Identify which cell holds the provided text, then report its (x, y) central coordinate. 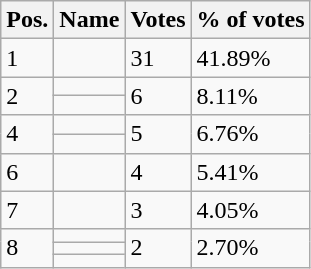
Votes (158, 20)
5.41% (250, 172)
1 (28, 58)
8 (28, 248)
Pos. (28, 20)
8.11% (250, 96)
Name (90, 20)
2.70% (250, 248)
6.76% (250, 134)
31 (158, 58)
% of votes (250, 20)
7 (28, 210)
5 (158, 134)
4.05% (250, 210)
41.89% (250, 58)
3 (158, 210)
